Extract the (x, y) coordinate from the center of the cell holding the provided text.  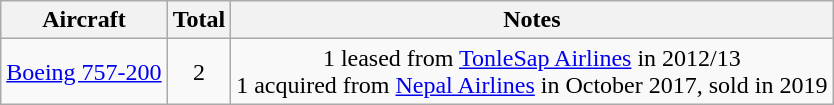
1 leased from TonleSap Airlines in 2012/13 1 acquired from Nepal Airlines in October 2017, sold in 2019 (532, 72)
Notes (532, 20)
Boeing 757-200 (84, 72)
2 (199, 72)
Total (199, 20)
Aircraft (84, 20)
